Output the (X, Y) coordinate of the center of the cell containing the given text.  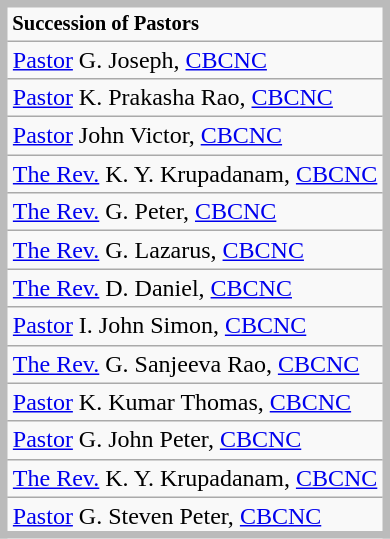
Pastor I. John Simon, CBCNC (194, 326)
Pastor K. Prakasha Rao, CBCNC (194, 98)
Succession of Pastors (194, 22)
The Rev. G. Sanjeeva Rao, CBCNC (194, 364)
Pastor John Victor, CBCNC (194, 136)
Pastor G. Steven Peter, CBCNC (194, 517)
Pastor G. John Peter, CBCNC (194, 440)
Pastor K. Kumar Thomas, CBCNC (194, 402)
The Rev. G. Peter, CBCNC (194, 212)
The Rev. D. Daniel, CBCNC (194, 288)
The Rev. G. Lazarus, CBCNC (194, 250)
Pastor G. Joseph, CBCNC (194, 60)
